Find where the given text appears and provide that cell's center as [x, y] coordinate. 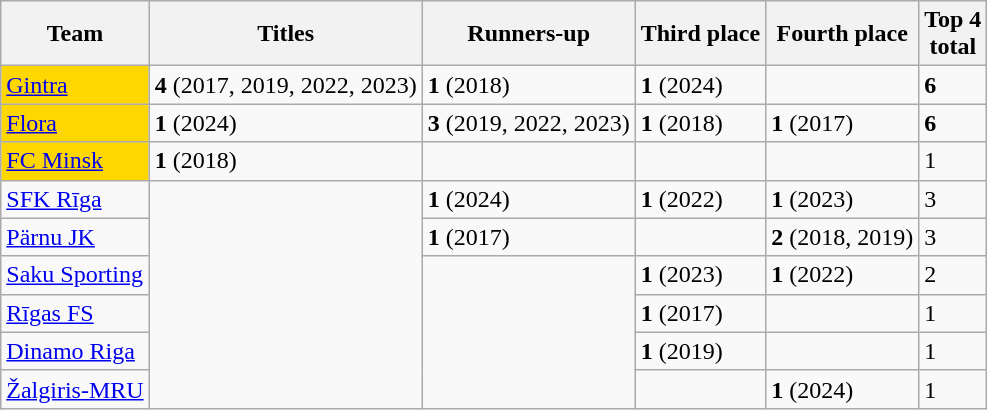
3 (2019, 2022, 2023) [528, 123]
4 (2017, 2019, 2022, 2023) [286, 85]
Dinamo Riga [75, 351]
Pärnu JK [75, 237]
Third place [700, 34]
Team [75, 34]
Top 4 total [953, 34]
Fourth place [842, 34]
2 [953, 275]
Titles [286, 34]
Saku Sporting [75, 275]
Žalgiris-MRU [75, 389]
2 (2018, 2019) [842, 237]
Flora [75, 123]
FC Minsk [75, 161]
Gintra [75, 85]
SFK Rīga [75, 199]
Runners-up [528, 34]
1 (2019) [700, 351]
Rīgas FS [75, 313]
